Determine the [x, y] coordinate at the center of the cell enclosing the given text.  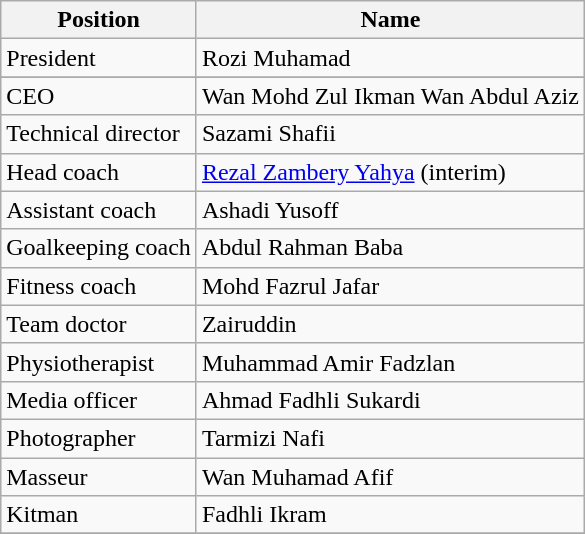
Goalkeeping coach [99, 248]
Wan Mohd Zul Ikman Wan Abdul Aziz [390, 96]
Ahmad Fadhli Sukardi [390, 400]
Ashadi Yusoff [390, 210]
Technical director [99, 134]
Mohd Fazrul Jafar [390, 286]
Head coach [99, 172]
Media officer [99, 400]
Physiotherapist [99, 362]
Tarmizi Nafi [390, 438]
Zairuddin [390, 324]
Sazami Shafii [390, 134]
Fadhli Ikram [390, 515]
Wan Muhamad Afif [390, 477]
President [99, 58]
Photographer [99, 438]
Kitman [99, 515]
Name [390, 20]
Muhammad Amir Fadzlan [390, 362]
Rezal Zambery Yahya (interim) [390, 172]
Masseur [99, 477]
Assistant coach [99, 210]
Team doctor [99, 324]
CEO [99, 96]
Fitness coach [99, 286]
Abdul Rahman Baba [390, 248]
Position [99, 20]
Rozi Muhamad [390, 58]
